Detect which cell encompasses the target text, then output its (X, Y) center coordinate. 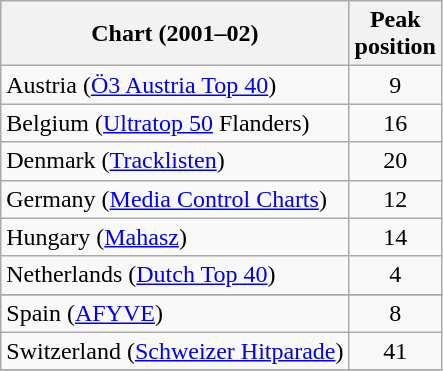
9 (395, 85)
Denmark (Tracklisten) (175, 161)
Switzerland (Schweizer Hitparade) (175, 351)
20 (395, 161)
Belgium (Ultratop 50 Flanders) (175, 123)
16 (395, 123)
8 (395, 313)
Netherlands (Dutch Top 40) (175, 275)
4 (395, 275)
Chart (2001–02) (175, 34)
14 (395, 237)
Hungary (Mahasz) (175, 237)
Austria (Ö3 Austria Top 40) (175, 85)
Peakposition (395, 34)
41 (395, 351)
Germany (Media Control Charts) (175, 199)
12 (395, 199)
Spain (AFYVE) (175, 313)
